Return (x, y) of the center of cell containing provided text 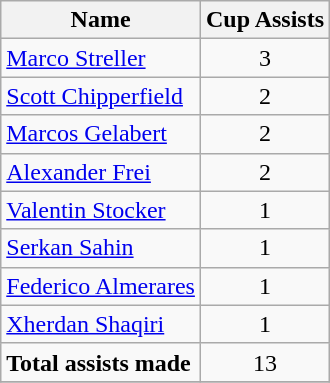
Serkan Sahin (101, 248)
Marco Streller (101, 58)
Xherdan Shaqiri (101, 324)
Valentin Stocker (101, 210)
3 (264, 58)
Marcos Gelabert (101, 134)
Scott Chipperfield (101, 96)
Name (101, 20)
Cup Assists (264, 20)
Alexander Frei (101, 172)
Total assists made (101, 362)
13 (264, 362)
Federico Almerares (101, 286)
